Return [X, Y] of the center of cell containing provided text 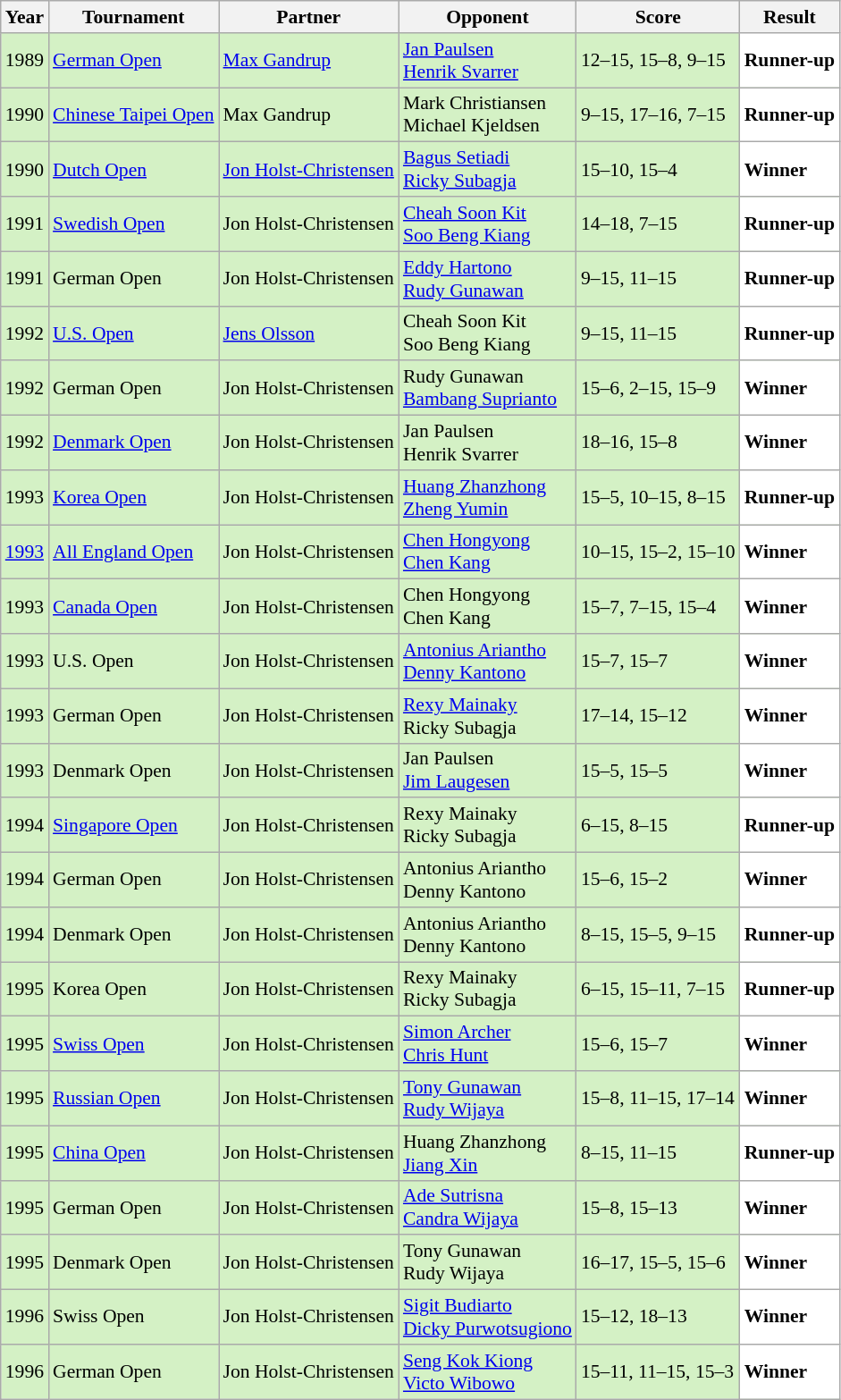
15–10, 15–4 [658, 170]
Simon Archer Chris Hunt [488, 1044]
Rudy Gunawan Bambang Suprianto [488, 388]
Huang Zhanzhong Zheng Yumin [488, 497]
10–15, 15–2, 15–10 [658, 552]
China Open [133, 1153]
15–8, 11–15, 17–14 [658, 1098]
Tournament [133, 17]
Result [790, 17]
Bagus Setiadi Ricky Subagja [488, 170]
Score [658, 17]
15–7, 15–7 [658, 662]
15–5, 10–15, 8–15 [658, 497]
Swedish Open [133, 223]
16–17, 15–5, 15–6 [658, 1262]
15–12, 18–13 [658, 1318]
8–15, 11–15 [658, 1153]
14–18, 7–15 [658, 223]
8–15, 15–5, 9–15 [658, 935]
All England Open [133, 552]
Sigit Budiarto Dicky Purwotsugiono [488, 1318]
Huang Zhanzhong Jiang Xin [488, 1153]
Ade Sutrisna Candra Wijaya [488, 1207]
15–11, 11–15, 15–3 [658, 1371]
Partner [307, 17]
15–5, 15–5 [658, 771]
Jan Paulsen Jim Laugesen [488, 771]
Eddy Hartono Rudy Gunawan [488, 279]
Canada Open [133, 606]
15–6, 15–2 [658, 880]
6–15, 15–11, 7–15 [658, 989]
9–15, 17–16, 7–15 [658, 114]
1989 [25, 61]
15–6, 15–7 [658, 1044]
15–8, 15–13 [658, 1207]
Seng Kok Kiong Victo Wibowo [488, 1371]
Dutch Open [133, 170]
15–6, 2–15, 15–9 [658, 388]
Mark Christiansen Michael Kjeldsen [488, 114]
Chinese Taipei Open [133, 114]
12–15, 15–8, 9–15 [658, 61]
6–15, 8–15 [658, 826]
Opponent [488, 17]
18–16, 15–8 [658, 443]
15–7, 7–15, 15–4 [658, 606]
17–14, 15–12 [658, 715]
Jens Olsson [307, 333]
Year [25, 17]
Russian Open [133, 1098]
Singapore Open [133, 826]
